Scan for the cell matching the given text and deliver its [X, Y] coordinate at center. 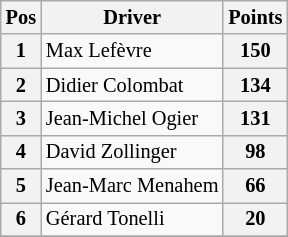
134 [255, 85]
Points [255, 17]
20 [255, 219]
Pos [21, 17]
4 [21, 152]
150 [255, 51]
98 [255, 152]
6 [21, 219]
Max Lefèvre [132, 51]
Jean-Marc Menahem [132, 186]
66 [255, 186]
5 [21, 186]
2 [21, 85]
Driver [132, 17]
Gérard Tonelli [132, 219]
131 [255, 118]
Jean-Michel Ogier [132, 118]
3 [21, 118]
1 [21, 51]
David Zollinger [132, 152]
Didier Colombat [132, 85]
